Locate the cell with the specified text and output its [X, Y] center coordinate. 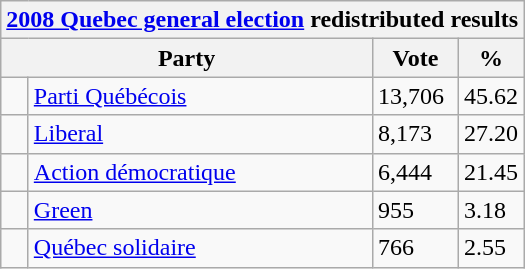
21.45 [490, 172]
% [490, 58]
6,444 [415, 172]
Action démocratique [200, 172]
955 [415, 210]
13,706 [415, 96]
45.62 [490, 96]
Liberal [200, 134]
8,173 [415, 134]
766 [415, 248]
2008 Quebec general election redistributed results [262, 20]
Québec solidaire [200, 248]
3.18 [490, 210]
27.20 [490, 134]
Parti Québécois [200, 96]
2.55 [490, 248]
Party [187, 58]
Green [200, 210]
Vote [415, 58]
